Return the [X, Y] coordinate for the center point of the cell that contains the specified text.  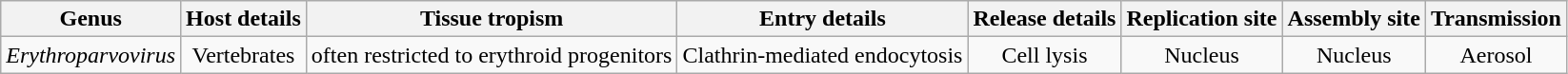
Entry details [823, 19]
Aerosol [1496, 55]
Clathrin-mediated endocytosis [823, 55]
Release details [1044, 19]
Host details [244, 19]
Cell lysis [1044, 55]
Erythroparvovirus [91, 55]
Transmission [1496, 19]
Tissue tropism [492, 19]
Vertebrates [244, 55]
Genus [91, 19]
Assembly site [1354, 19]
often restricted to erythroid progenitors [492, 55]
Replication site [1202, 19]
